Return the (x, y) coordinate for the center point of the cell that contains the specified text.  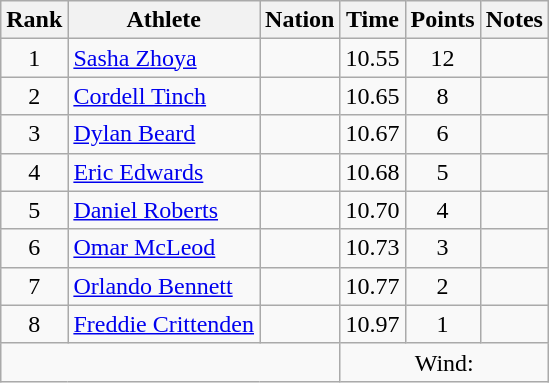
Athlete (164, 20)
Sasha Zhoya (164, 58)
10.65 (372, 96)
Eric Edwards (164, 172)
12 (442, 58)
10.68 (372, 172)
10.97 (372, 324)
Omar McLeod (164, 248)
Time (372, 20)
Daniel Roberts (164, 210)
Freddie Crittenden (164, 324)
Rank (34, 20)
7 (34, 286)
Nation (300, 20)
Wind: (444, 362)
Cordell Tinch (164, 96)
Points (442, 20)
10.55 (372, 58)
Dylan Beard (164, 134)
10.77 (372, 286)
Orlando Bennett (164, 286)
Notes (514, 20)
10.67 (372, 134)
10.73 (372, 248)
10.70 (372, 210)
